Capture the cell that displays the provided text and extract its (x, y) central coordinate. 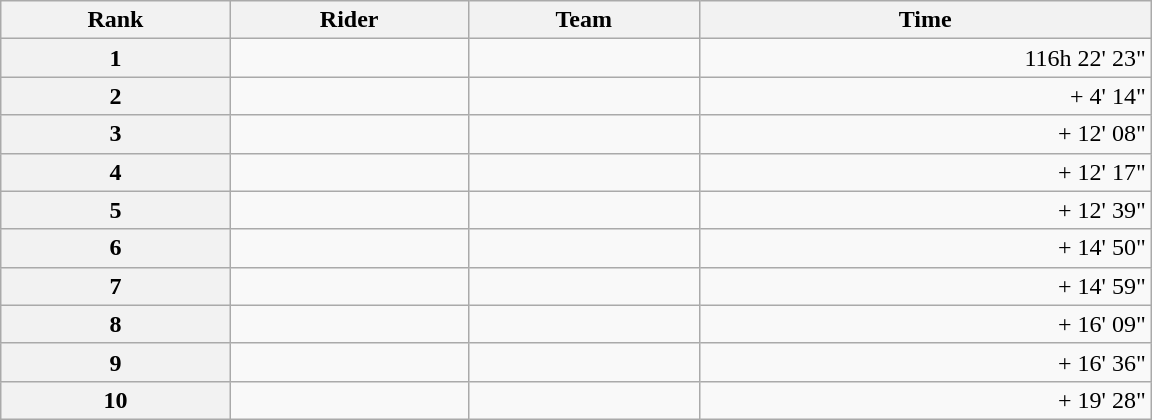
1 (116, 58)
+ 14' 50" (925, 248)
+ 16' 09" (925, 324)
Team (584, 20)
6 (116, 248)
5 (116, 210)
116h 22' 23" (925, 58)
+ 12' 39" (925, 210)
+ 14' 59" (925, 286)
+ 4' 14" (925, 96)
3 (116, 134)
Rank (116, 20)
+ 12' 08" (925, 134)
9 (116, 362)
+ 19' 28" (925, 400)
Time (925, 20)
7 (116, 286)
+ 16' 36" (925, 362)
4 (116, 172)
+ 12' 17" (925, 172)
Rider (349, 20)
8 (116, 324)
2 (116, 96)
10 (116, 400)
